Output the (x, y) coordinate of the center of the cell containing the given text.  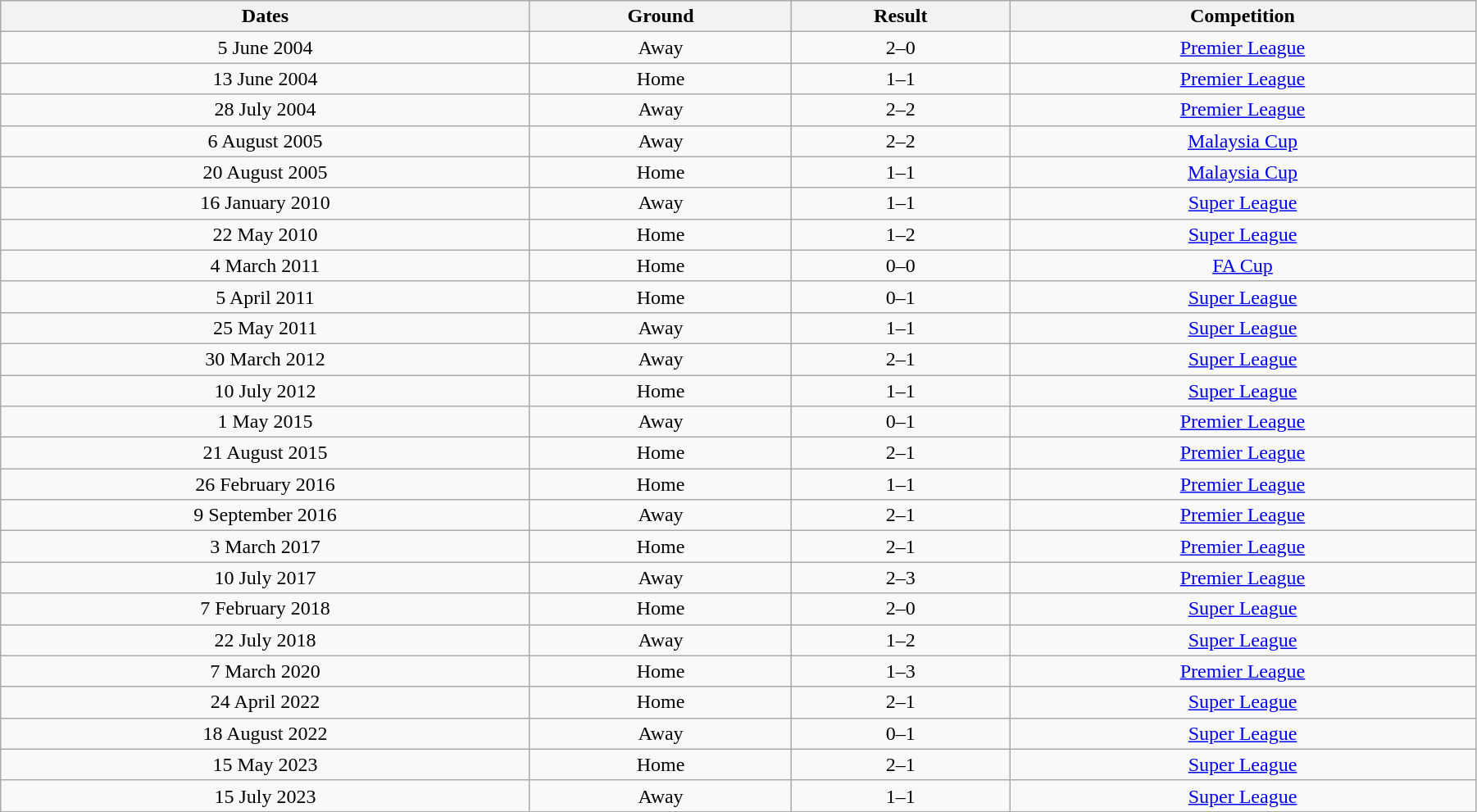
21 August 2015 (266, 453)
5 June 2004 (266, 48)
30 March 2012 (266, 359)
FA Cup (1243, 265)
1 May 2015 (266, 422)
5 April 2011 (266, 297)
18 August 2022 (266, 733)
7 March 2020 (266, 671)
Competition (1243, 16)
25 May 2011 (266, 328)
13 June 2004 (266, 79)
Result (901, 16)
16 January 2010 (266, 203)
10 July 2012 (266, 391)
20 August 2005 (266, 172)
24 April 2022 (266, 702)
6 August 2005 (266, 141)
22 July 2018 (266, 640)
22 May 2010 (266, 234)
7 February 2018 (266, 609)
Ground (661, 16)
28 July 2004 (266, 110)
0–0 (901, 265)
2–3 (901, 578)
9 September 2016 (266, 515)
1–3 (901, 671)
26 February 2016 (266, 484)
Dates (266, 16)
15 May 2023 (266, 764)
15 July 2023 (266, 796)
4 March 2011 (266, 265)
10 July 2017 (266, 578)
3 March 2017 (266, 547)
